Output the (X, Y) coordinate of the center of the cell containing the given text.  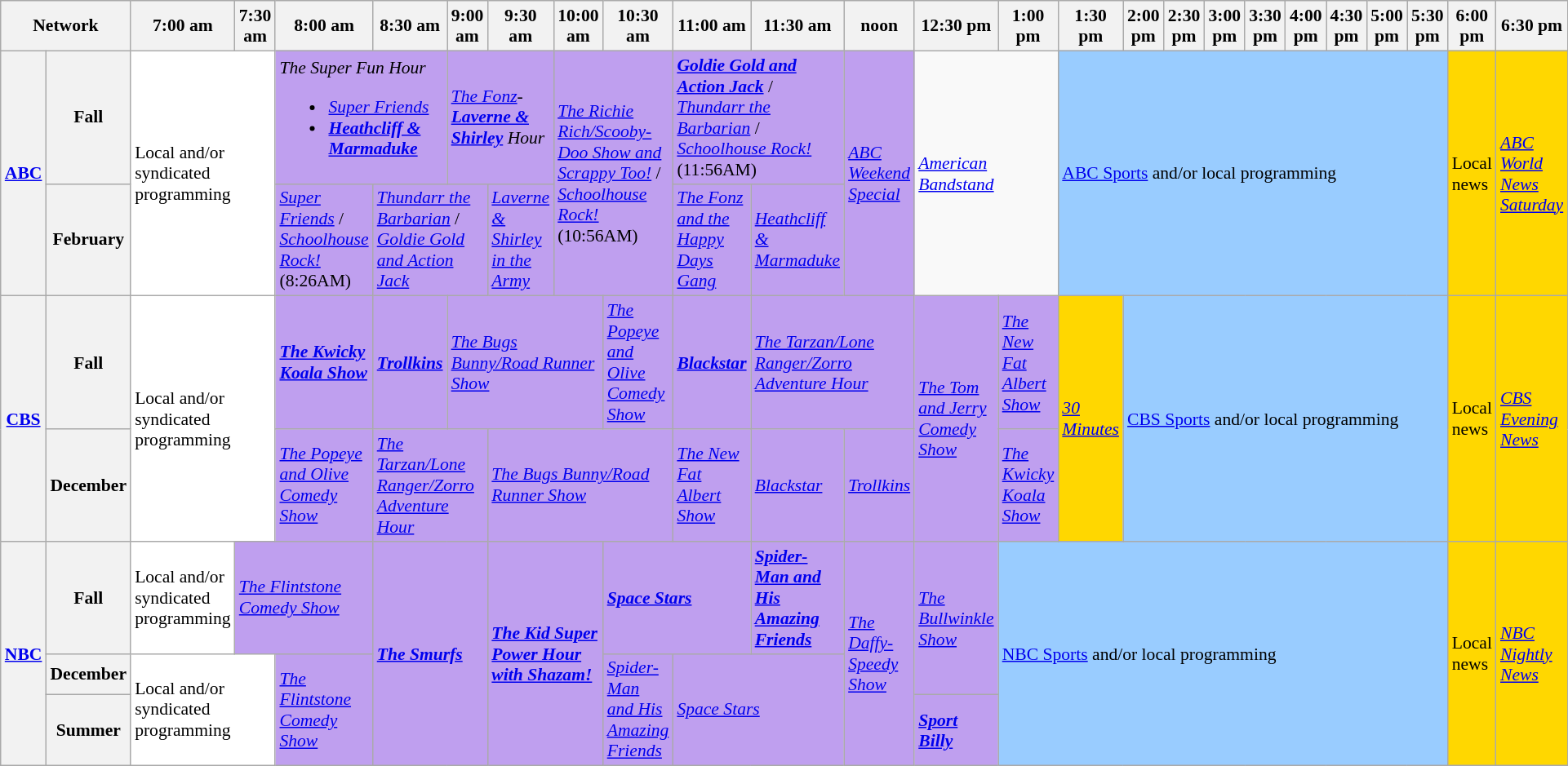
The Daffy-Speedy Show (879, 654)
CBS Evening News (1531, 419)
8:30 am (410, 26)
The Bullwinkle Show (956, 618)
10:00 am (578, 26)
11:30 am (797, 26)
1:00 pm (1028, 26)
February (88, 240)
Network (65, 26)
3:30 pm (1265, 26)
The Tom and Jerry Comedy Show (956, 419)
The Smurfs (431, 654)
ABC Weekend Special (879, 173)
NBC Nightly News (1531, 654)
The Richie Rich/Scooby-Doo Show and Scrappy Too! / Schoolhouse Rock! (10:56AM) (613, 173)
10:30 am (638, 26)
American Bandstand (986, 173)
11:00 am (712, 26)
5:30 pm (1428, 26)
2:30 pm (1184, 26)
2:00 pm (1144, 26)
ABC Sports and/or local programming (1252, 173)
12:30 pm (956, 26)
Sport Billy (956, 731)
1:30 pm (1090, 26)
NBC Sports and/or local programming (1223, 654)
Super Friends / Schoolhouse Rock! (8:26AM) (323, 240)
9:30 am (521, 26)
6:00 pm (1472, 26)
The Fonz-Laverne & Shirley Hour (501, 117)
6:30 pm (1531, 26)
NBC (24, 654)
CBS (24, 419)
Goldie Gold and Action Jack / Thundarr the Barbarian / Schoolhouse Rock! (11:56AM) (758, 117)
Laverne & Shirley in the Army (521, 240)
ABC (24, 173)
4:30 pm (1347, 26)
5:00 pm (1387, 26)
noon (879, 26)
ABC World News Saturday (1531, 173)
Thundarr the Barbarian / Goldie Gold and Action Jack (431, 240)
4:00 pm (1306, 26)
7:30 am (255, 26)
The Super Fun HourSuper FriendsHeathcliff & Marmaduke (361, 117)
Summer (88, 731)
Heathcliff & Marmaduke (797, 240)
The Fonz and the Happy Days Gang (712, 240)
The Kid Super Power Hour with Shazam! (545, 654)
7:00 am (183, 26)
8:00 am (323, 26)
30 Minutes (1090, 419)
CBS Sports and/or local programming (1286, 419)
3:00 pm (1224, 26)
9:00 am (468, 26)
